Extract the (x, y) coordinate from the center of the cell holding the provided text.  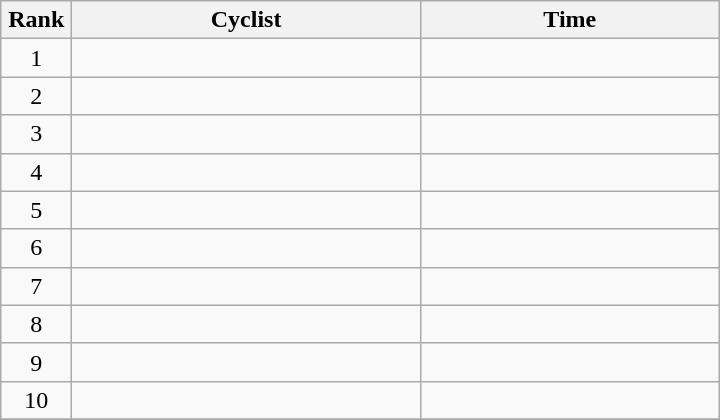
Rank (36, 20)
4 (36, 172)
9 (36, 362)
5 (36, 210)
6 (36, 248)
10 (36, 400)
3 (36, 134)
2 (36, 96)
Time (570, 20)
8 (36, 324)
Cyclist (246, 20)
7 (36, 286)
1 (36, 58)
